Detect which cell encompasses the target text, then output its (X, Y) center coordinate. 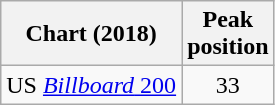
Chart (2018) (92, 34)
33 (228, 85)
US Billboard 200 (92, 85)
Peakposition (228, 34)
